Determine the (X, Y) coordinate at the center of the cell enclosing the given text.  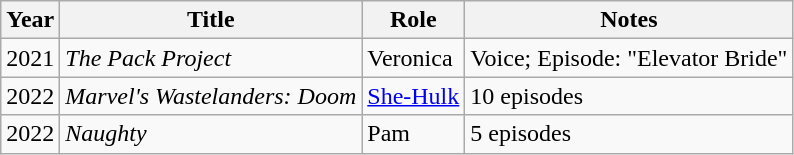
Year (30, 20)
10 episodes (629, 96)
Pam (414, 134)
Title (211, 20)
Veronica (414, 58)
Role (414, 20)
Voice; Episode: "Elevator Bride" (629, 58)
2021 (30, 58)
5 episodes (629, 134)
Notes (629, 20)
She-Hulk (414, 96)
Marvel's Wastelanders: Doom (211, 96)
The Pack Project (211, 58)
Naughty (211, 134)
